Extract the [x, y] coordinate from the center of the cell holding the provided text.  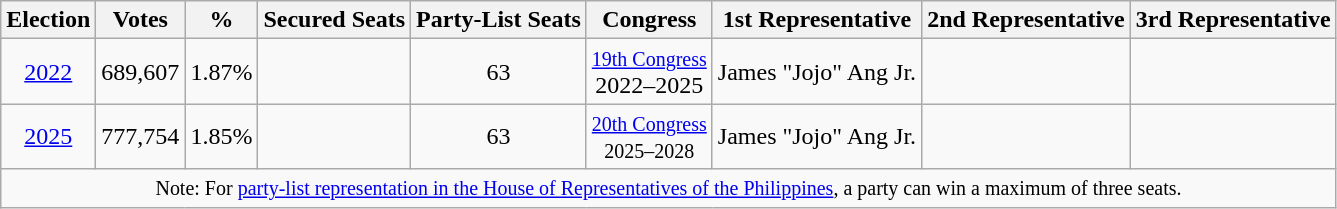
Congress [649, 20]
Note: For party-list representation in the House of Representatives of the Philippines, a party can win a maximum of three seats. [668, 188]
689,607 [140, 72]
2022 [48, 72]
Party-List Seats [499, 20]
1st Representative [816, 20]
Secured Seats [334, 20]
1.87% [222, 72]
2nd Representative [1026, 20]
2025 [48, 136]
19th Congress2022–2025 [649, 72]
Election [48, 20]
3rd Representative [1233, 20]
% [222, 20]
20th Congress2025–2028 [649, 136]
Votes [140, 20]
1.85% [222, 136]
777,754 [140, 136]
